Return the (x, y) coordinate for the center point of the cell that contains the specified text.  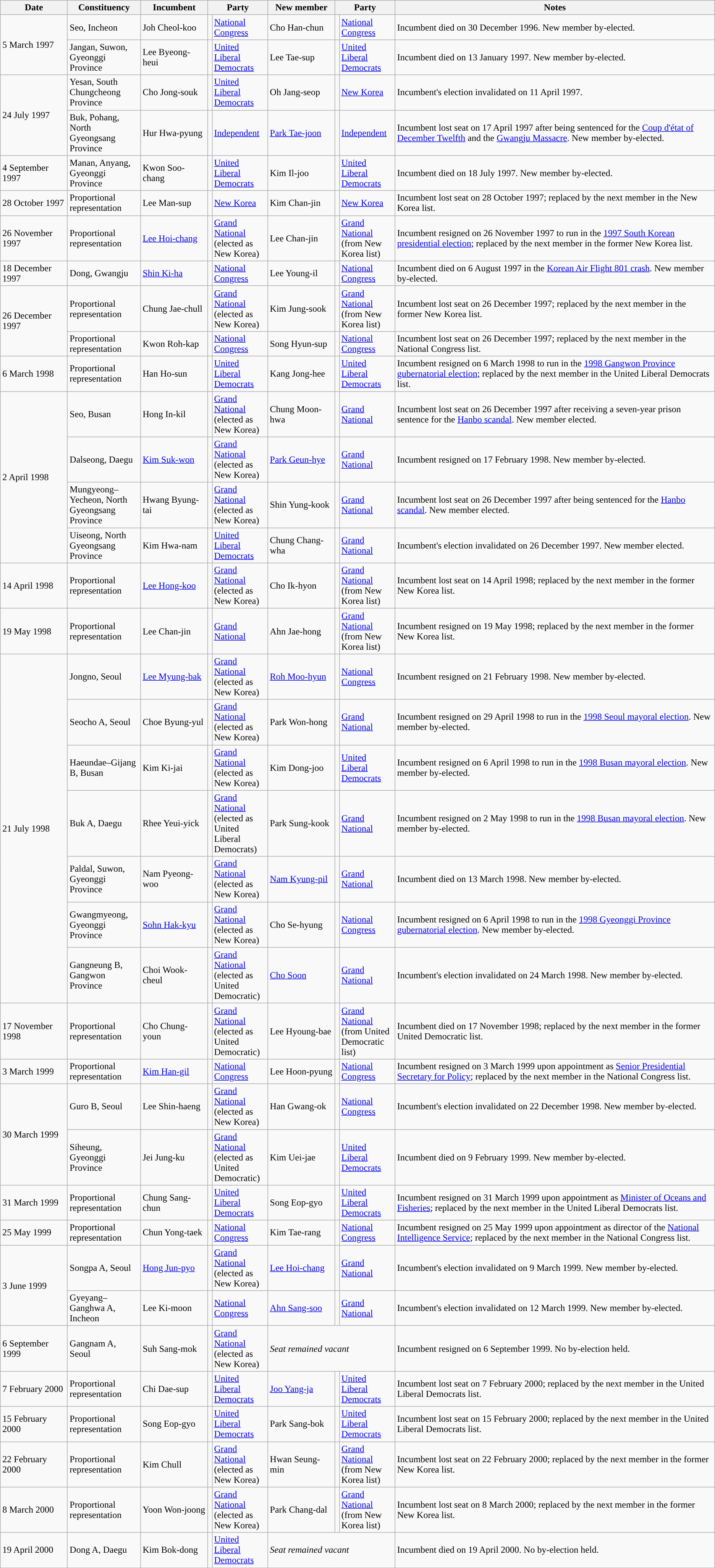
Incumbent resigned on 17 February 1998. New member by-elected. (555, 460)
Incumbent died on 17 November 1998; replaced by the next member in the former United Democratic list. (555, 1031)
New member (301, 8)
Incumbent died on 18 July 1997. New member by-elected. (555, 173)
Kang Jong-hee (301, 374)
Paldal, Suwon, Gyeonggi Province (104, 879)
Incumbent lost seat on 8 March 2000; replaced by the next member in the former New Korea list. (555, 1510)
Kim Han-gil (174, 1071)
Lee Hong-koo (174, 586)
Grand National (elected as United Liberal Democrats) (240, 824)
Lee Myung-bak (174, 677)
Rhee Yeui-yick (174, 824)
Kim Jung-sook (301, 309)
Lee Byeong-heui (174, 57)
Lee Hyoung-bae (301, 1031)
Incumbent died on 30 December 1996. New member by-elected. (555, 28)
Park Sung-kook (301, 824)
Sohn Hak-kyu (174, 924)
Lee Hoon-pyung (301, 1071)
Chi Dae-sup (174, 1389)
Kim Ki-jai (174, 768)
7 February 2000 (34, 1389)
Incumbent died on 13 January 1997. New member by-elected. (555, 57)
Incumbent resigned on 6 April 1998 to run in the 1998 Gyeonggi Province gubernatorial election. New member by-elected. (555, 924)
Song Hyun-sup (301, 344)
Gangnam A, Seoul (104, 1348)
Gwangmyeong, Gyeonggi Province (104, 924)
Dong, Gwangju (104, 273)
Dong A, Daegu (104, 1550)
Lee Man-sup (174, 203)
Ahn Sang-soo (301, 1308)
Chung Sang-chun (174, 1203)
15 February 2000 (34, 1424)
3 March 1999 (34, 1071)
Incumbent resigned on 2 May 1998 to run in the 1998 Busan mayoral election. New member by-elected. (555, 824)
Kim Bok-dong (174, 1550)
Incumbent's election invalidated on 9 March 1999. New member by-elected. (555, 1268)
Chun Yong-taek (174, 1233)
Date (34, 8)
Cho Jong-souk (174, 92)
Incumbent resigned on 21 February 1998. New member by-elected. (555, 677)
Choi Wook-cheul (174, 975)
Mungyeong–Yecheon, North Gyeongsang Province (104, 505)
Gyeyang–Ganghwa A, Incheon (104, 1308)
Incumbent's election invalidated on 26 December 1997. New member elected. (555, 545)
Cho Se-hyung (301, 924)
Hwan Seung-min (301, 1464)
Kim Suk-won (174, 460)
Hong In-kil (174, 414)
6 September 1999 (34, 1348)
Incumbent lost seat on 22 February 2000; replaced by the next member in the former New Korea list. (555, 1464)
Kim Hwa-nam (174, 545)
Joh Cheol-koo (174, 28)
19 April 2000 (34, 1550)
Gangneung B, Gangwon Province (104, 975)
Yoon Won-joong (174, 1510)
Incumbent lost seat on 26 December 1997 after receiving a seven-year prison sentence for the Hanbo scandal. New member elected. (555, 414)
Cho Han-chun (301, 28)
Incumbent lost seat on 15 February 2000; replaced by the next member in the United Liberal Democrats list. (555, 1424)
28 October 1997 (34, 203)
Incumbent resigned on 6 April 1998 to run in the 1998 Busan mayoral election. New member by-elected. (555, 768)
Shin Yung-kook (301, 505)
26 November 1997 (34, 238)
Incumbent lost seat on 26 December 1997; replaced by the next member in the National Congress list. (555, 344)
Oh Jang-seop (301, 92)
Park Sang-bok (301, 1424)
30 March 1999 (34, 1134)
Park Won-hong (301, 722)
Shin Ki-ha (174, 273)
Incumbent lost seat on 28 October 1997; replaced by the next member in the New Korea list. (555, 203)
Incumbent died on 13 March 1998. New member by-elected. (555, 879)
31 March 1999 (34, 1203)
21 July 1998 (34, 828)
Kim Chan-jin (301, 203)
Buk A, Daegu (104, 824)
Nam Pyeong-woo (174, 879)
18 December 1997 (34, 273)
Incumbent died on 9 February 1999. New member by-elected. (555, 1157)
3 June 1999 (34, 1286)
Guro B, Seoul (104, 1106)
26 December 1997 (34, 321)
Seocho A, Seoul (104, 722)
Incumbent (174, 8)
Incumbent lost seat on 14 April 1998; replaced by the next member in the former New Korea list. (555, 586)
Incumbent's election invalidated on 12 March 1999. New member by-elected. (555, 1308)
Manan, Anyang, Gyeonggi Province (104, 173)
Dalseong, Daegu (104, 460)
Seo, Incheon (104, 28)
Incumbent resigned on 19 May 1998; replaced by the next member in the former New Korea list. (555, 631)
25 May 1999 (34, 1233)
Han Ho-sun (174, 374)
17 November 1998 (34, 1031)
Incumbent's election invalidated on 11 April 1997. (555, 92)
Uiseong, North Gyeongsang Province (104, 545)
19 May 1998 (34, 631)
Songpa A, Seoul (104, 1268)
Kim Dong-joo (301, 768)
Joo Yang-ja (301, 1389)
Lee Young-il (301, 273)
Chung Chang-wha (301, 545)
Buk, Pohang, North Gyeongsang Province (104, 133)
Jongno, Seoul (104, 677)
Haeundae–Gijang B, Busan (104, 768)
8 March 2000 (34, 1510)
Incumbent resigned on 6 September 1999. No by-election held. (555, 1348)
24 July 1997 (34, 115)
22 February 2000 (34, 1464)
2 April 1998 (34, 477)
Incumbent died on 6 August 1997 in the Korean Air Flight 801 crash. New member by-elected. (555, 273)
Hur Hwa-pyung (174, 133)
Cho Soon (301, 975)
Lee Shin-haeng (174, 1106)
Jei Jung-ku (174, 1157)
Park Chang-dal (301, 1510)
Cho Ik-hyon (301, 586)
Siheung, Gyeonggi Province (104, 1157)
Incumbent resigned on 29 April 1998 to run in the 1998 Seoul mayoral election. New member by-elected. (555, 722)
Incumbent lost seat on 26 December 1997 after being sentenced for the Hanbo scandal. New member elected. (555, 505)
Hwang Byung-tai (174, 505)
Han Gwang-ok (301, 1106)
Choe Byung-yul (174, 722)
Suh Sang-mok (174, 1348)
Park Tae-joon (301, 133)
Kwon Soo-chang (174, 173)
14 April 1998 (34, 586)
Kim Chull (174, 1464)
Chung Jae-chull (174, 309)
Chung Moon-hwa (301, 414)
Notes (555, 8)
Kim Tae-rang (301, 1233)
6 March 1998 (34, 374)
Cho Chung-youn (174, 1031)
Jangan, Suwon, Gyeonggi Province (104, 57)
5 March 1997 (34, 45)
Seo, Busan (104, 414)
Kwon Roh-kap (174, 344)
Incumbent's election invalidated on 24 March 1998. New member by-elected. (555, 975)
Kim Il-joo (301, 173)
Lee Tae-sup (301, 57)
Grand National (from United Democratic list) (367, 1031)
Nam Kyung-pil (301, 879)
Ahn Jae-hong (301, 631)
Incumbent lost seat on 26 December 1997; replaced by the next member in the former New Korea list. (555, 309)
Incumbent lost seat on 17 April 1997 after being sentenced for the Coup d'état of December Twelfth and the Gwangju Massacre. New member by-elected. (555, 133)
Constituency (104, 8)
4 September 1997 (34, 173)
Hong Jun-pyo (174, 1268)
Park Geun-hye (301, 460)
Yesan, South Chungcheong Province (104, 92)
Lee Ki-moon (174, 1308)
Incumbent died on 19 April 2000. No by-election held. (555, 1550)
Incumbent lost seat on 7 February 2000; replaced by the next member in the United Liberal Democrats list. (555, 1389)
Incumbent's election invalidated on 22 December 1998. New member by-elected. (555, 1106)
Roh Moo-hyun (301, 677)
Kim Uei-jae (301, 1157)
